Pinpoint the cell where the given text exists, returning its [x, y] midpoint coordinate. 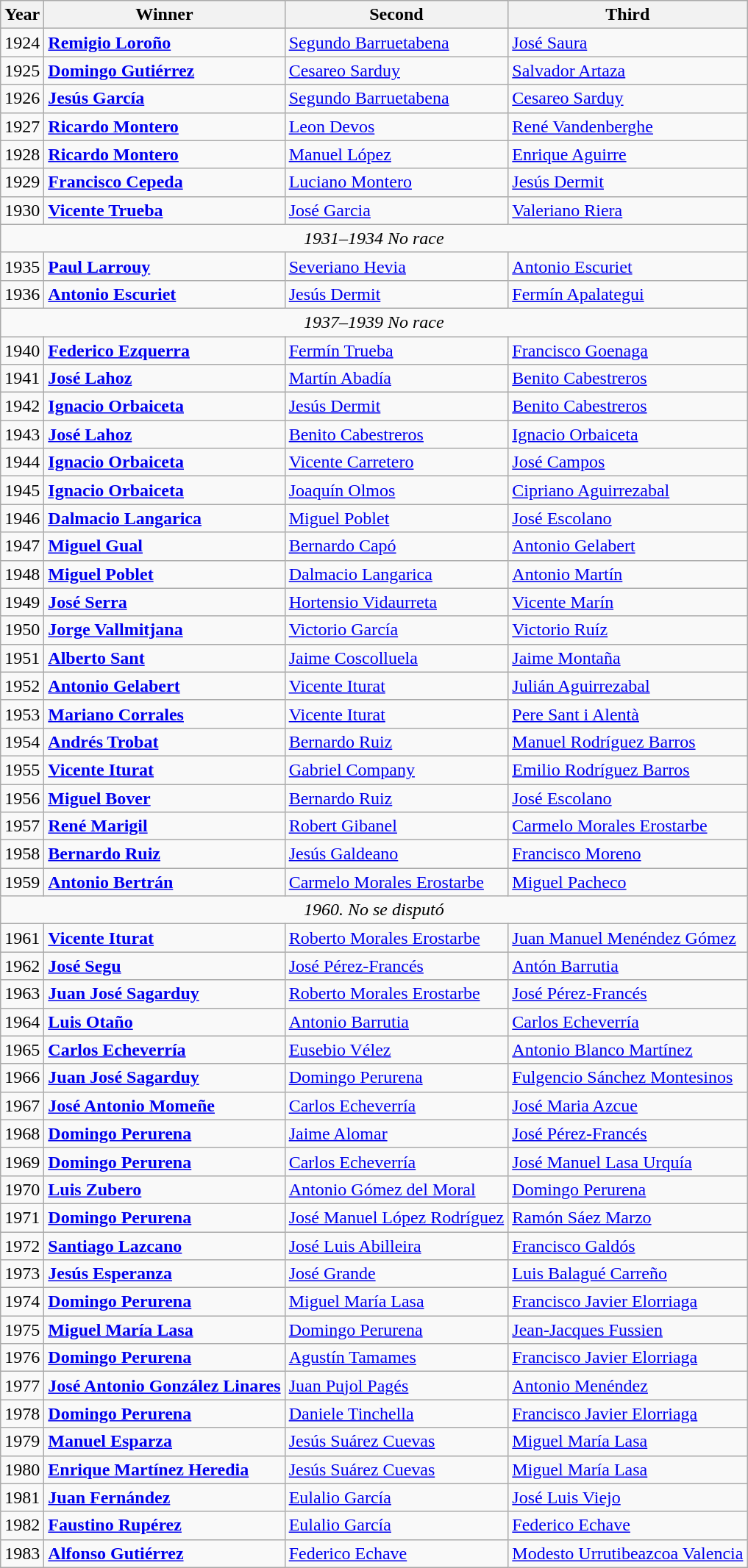
1925 [22, 71]
1924 [22, 43]
Jesús García [165, 99]
José Saura [628, 43]
Francisco Goenaga [628, 351]
Antonio Menéndez [628, 1386]
Severiano Hevia [396, 266]
Enrique Martínez Heredia [165, 1469]
José Antonio González Linares [165, 1386]
René Marigil [165, 826]
Julián Aguirrezabal [628, 686]
1944 [22, 462]
Jaime Coscolluela [396, 658]
1977 [22, 1386]
1947 [22, 546]
Fermín Trueba [396, 351]
Jesús Esperanza [165, 1274]
Manuel López [396, 154]
Hortensio Vidaurreta [396, 602]
Emilio Rodríguez Barros [628, 770]
1943 [22, 434]
Federico Ezquerra [165, 351]
Bernardo Capó [396, 546]
1956 [22, 798]
1945 [22, 490]
Luciano Montero [396, 182]
Miguel Bover [165, 798]
Luis Zubero [165, 1189]
1981 [22, 1497]
1961 [22, 938]
Leon Devos [396, 126]
Juan Manuel Menéndez Gómez [628, 938]
José Manuel López Rodríguez [396, 1217]
Andrés Trobat [165, 742]
1967 [22, 1106]
Victorio García [396, 630]
1954 [22, 742]
1962 [22, 966]
José Maria Azcue [628, 1106]
José Luis Abilleira [396, 1246]
Luis Otaño [165, 1022]
Joaquín Olmos [396, 490]
Alberto Sant [165, 658]
Juan Pujol Pagés [396, 1386]
1960. No se disputó [374, 910]
1948 [22, 574]
Winner [165, 15]
Daniele Tinchella [396, 1414]
José Luis Viejo [628, 1497]
Year [22, 15]
Salvador Artaza [628, 71]
José Antonio Momeñe [165, 1106]
Manuel Rodríguez Barros [628, 742]
1950 [22, 630]
Pere Sant i Alentà [628, 714]
1929 [22, 182]
Eusebio Vélez [396, 1050]
1972 [22, 1246]
1927 [22, 126]
1928 [22, 154]
1953 [22, 714]
Gabriel Company [396, 770]
Miguel Gual [165, 546]
Jesús Galdeano [396, 854]
Faustino Rupérez [165, 1525]
1942 [22, 407]
Francisco Cepeda [165, 182]
1930 [22, 210]
Luis Balagué Carreño [628, 1274]
Martín Abadía [396, 379]
Santiago Lazcano [165, 1246]
Jean-Jacques Fussien [628, 1330]
1959 [22, 882]
1966 [22, 1078]
1946 [22, 518]
Valeriano Riera [628, 210]
Vicente Trueba [165, 210]
Domingo Gutiérrez [165, 71]
Jaime Montaña [628, 658]
1978 [22, 1414]
1975 [22, 1330]
1955 [22, 770]
Miguel Pacheco [628, 882]
1982 [22, 1525]
Antonio Bertrán [165, 882]
Vicente Carretero [396, 462]
1941 [22, 379]
José Garcia [396, 210]
1964 [22, 1022]
Juan Fernández [165, 1497]
Manuel Esparza [165, 1442]
1926 [22, 99]
1969 [22, 1161]
1965 [22, 1050]
Modesto Urrutibeazcoa Valencia [628, 1553]
Antonio Barrutia [396, 1022]
1971 [22, 1217]
1968 [22, 1134]
1970 [22, 1189]
Francisco Galdós [628, 1246]
1979 [22, 1442]
1983 [22, 1553]
1940 [22, 351]
José Serra [165, 602]
1931–1934 No race [374, 238]
1963 [22, 994]
José Manuel Lasa Urquía [628, 1161]
José Campos [628, 462]
Enrique Aguirre [628, 154]
Cipriano Aguirrezabal [628, 490]
Jorge Vallmitjana [165, 630]
Antonio Martín [628, 574]
Antonio Gómez del Moral [396, 1189]
Robert Gibanel [396, 826]
Remigio Loroño [165, 43]
1976 [22, 1358]
Fulgencio Sánchez Montesinos [628, 1078]
1937–1939 No race [374, 322]
José Segu [165, 966]
1951 [22, 658]
Victorio Ruíz [628, 630]
1974 [22, 1302]
1936 [22, 294]
Antón Barrutia [628, 966]
Paul Larrouy [165, 266]
Jaime Alomar [396, 1134]
1935 [22, 266]
Ramón Sáez Marzo [628, 1217]
Francisco Moreno [628, 854]
Fermín Apalategui [628, 294]
Second [396, 15]
1957 [22, 826]
1958 [22, 854]
Third [628, 15]
René Vandenberghe [628, 126]
Antonio Blanco Martínez [628, 1050]
Alfonso Gutiérrez [165, 1553]
1949 [22, 602]
1973 [22, 1274]
1980 [22, 1469]
Mariano Corrales [165, 714]
Vicente Marín [628, 602]
José Grande [396, 1274]
1952 [22, 686]
Agustín Tamames [396, 1358]
